Pinpoint the cell where the given text exists, returning its (x, y) midpoint coordinate. 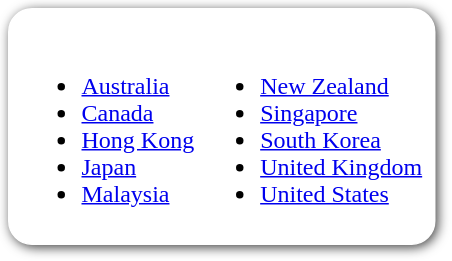
Australia Canada Hong Kong Japan Malaysia (108, 126)
New Zealand Singapore South Korea United Kingdom United States (312, 126)
